Determine the (X, Y) coordinate at the center of the cell enclosing the given text.  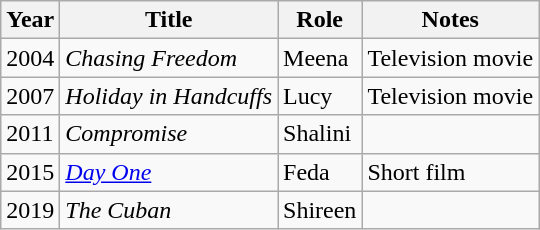
Feda (320, 172)
The Cuban (169, 210)
2019 (30, 210)
Compromise (169, 134)
2004 (30, 58)
Notes (450, 20)
2011 (30, 134)
Title (169, 20)
Shireen (320, 210)
Chasing Freedom (169, 58)
Shalini (320, 134)
Role (320, 20)
2007 (30, 96)
Year (30, 20)
Lucy (320, 96)
Short film (450, 172)
Day One (169, 172)
2015 (30, 172)
Holiday in Handcuffs (169, 96)
Meena (320, 58)
